Provide the (X, Y) coordinate of the cell's center where the given text is located.  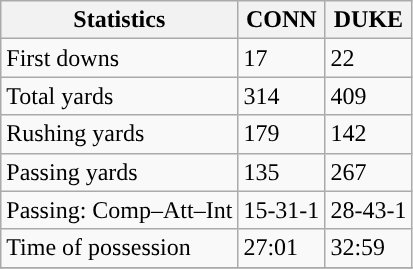
Rushing yards (120, 134)
17 (282, 58)
CONN (282, 20)
Total yards (120, 96)
142 (368, 134)
179 (282, 134)
Passing yards (120, 172)
Statistics (120, 20)
32:59 (368, 248)
409 (368, 96)
DUKE (368, 20)
28-43-1 (368, 210)
Time of possession (120, 248)
27:01 (282, 248)
267 (368, 172)
314 (282, 96)
15-31-1 (282, 210)
First downs (120, 58)
135 (282, 172)
Passing: Comp–Att–Int (120, 210)
22 (368, 58)
